Detect which cell encompasses the target text, then output its (X, Y) center coordinate. 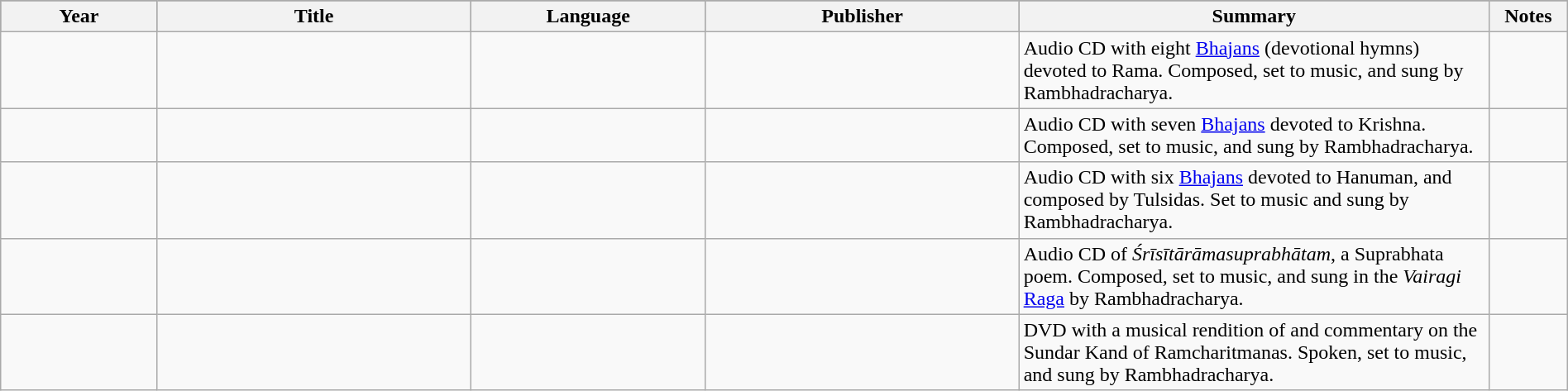
Audio CD with seven Bhajans devoted to Krishna. Composed, set to music, and sung by Rambhadracharya. (1254, 136)
Language (588, 17)
Summary (1254, 17)
Audio CD with eight Bhajans (devotional hymns) devoted to Rama. Composed, set to music, and sung by Rambhadracharya. (1254, 70)
Publisher (862, 17)
Notes (1528, 17)
DVD with a musical rendition of and commentary on the Sundar Kand of Ramcharitmanas. Spoken, set to music, and sung by Rambhadracharya. (1254, 352)
Audio CD with six Bhajans devoted to Hanuman, and composed by Tulsidas. Set to music and sung by Rambhadracharya. (1254, 200)
Audio CD of Śrīsītārāmasuprabhātam, a Suprabhata poem. Composed, set to music, and sung in the Vairagi Raga by Rambhadracharya. (1254, 276)
Title (314, 17)
Year (79, 17)
